Capture the cell that displays the provided text and extract its [X, Y] central coordinate. 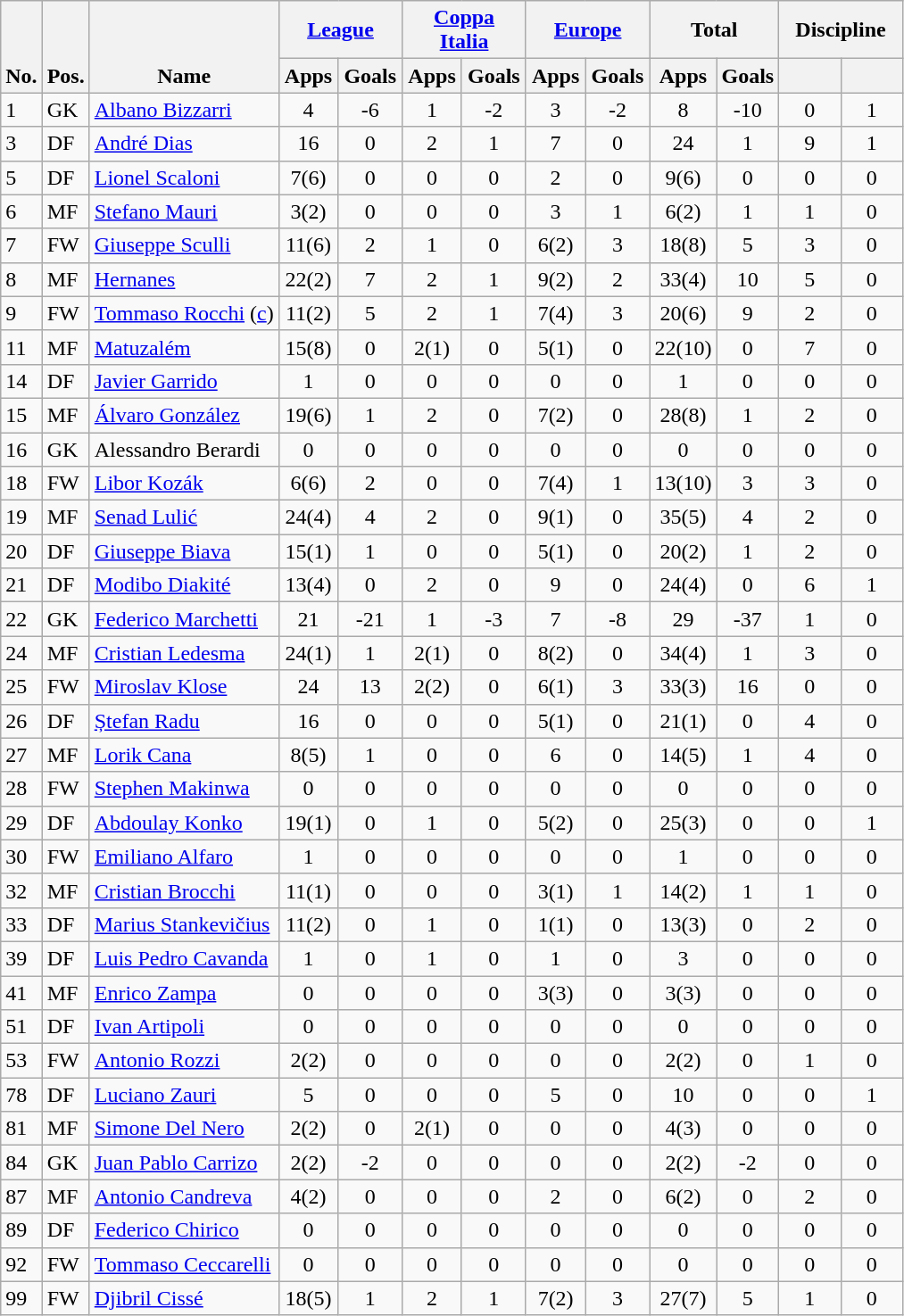
51 [21, 1027]
No. [21, 46]
22(2) [309, 279]
Hernanes [184, 279]
Senad Lulić [184, 517]
6(1) [555, 687]
Luciano Zauri [184, 1095]
19(6) [309, 415]
Javier Garrido [184, 381]
20(2) [684, 551]
14(2) [684, 890]
Abdoulay Konko [184, 823]
30 [21, 857]
35(5) [684, 517]
-8 [618, 619]
-10 [748, 110]
26 [21, 721]
Emiliano Alfaro [184, 857]
Coppa Italia [464, 30]
20 [21, 551]
15(8) [309, 347]
89 [21, 1230]
-21 [370, 619]
Juan Pablo Carrizo [184, 1163]
41 [21, 993]
Miroslav Klose [184, 687]
Name [184, 46]
Ștefan Radu [184, 721]
24(1) [309, 653]
-3 [493, 619]
13 [370, 687]
5(2) [555, 823]
34(4) [684, 653]
Cristian Brocchi [184, 890]
3(1) [555, 890]
19 [21, 517]
81 [21, 1129]
18(5) [309, 1298]
9(6) [684, 178]
Tommaso Ceccarelli [184, 1264]
Stefano Mauri [184, 211]
Federico Marchetti [184, 619]
33(3) [684, 687]
Cristian Ledesma [184, 653]
13(10) [684, 484]
Álvaro González [184, 415]
19(1) [309, 823]
8(2) [555, 653]
-37 [748, 619]
99 [21, 1298]
28(8) [684, 415]
4(3) [684, 1129]
87 [21, 1196]
22(10) [684, 347]
15(1) [309, 551]
78 [21, 1095]
28 [21, 789]
1(1) [555, 924]
Tommaso Rocchi (c) [184, 313]
25(3) [684, 823]
Antonio Rozzi [184, 1061]
Modibo Diakité [184, 585]
Discipline [841, 30]
-6 [370, 110]
92 [21, 1264]
Marius Stankevičius [184, 924]
4(2) [309, 1196]
13(3) [684, 924]
15 [21, 415]
Lionel Scaloni [184, 178]
11 [21, 347]
84 [21, 1163]
Lorik Cana [184, 755]
Albano Bizzarri [184, 110]
Federico Chirico [184, 1230]
Europe [587, 30]
League [341, 30]
Giuseppe Sculli [184, 245]
39 [21, 958]
33(4) [684, 279]
Libor Kozák [184, 484]
11(6) [309, 245]
Simone Del Nero [184, 1129]
13(4) [309, 585]
9(2) [555, 279]
21(1) [684, 721]
18 [21, 484]
9(1) [555, 517]
33 [21, 924]
11(1) [309, 890]
7(6) [309, 178]
8(5) [309, 755]
Matuzalém [184, 347]
32 [21, 890]
27 [21, 755]
Enrico Zampa [184, 993]
Antonio Candreva [184, 1196]
Ivan Artipoli [184, 1027]
Giuseppe Biava [184, 551]
Luis Pedro Cavanda [184, 958]
22 [21, 619]
27(7) [684, 1298]
3(2) [309, 211]
André Dias [184, 144]
53 [21, 1061]
20(6) [684, 313]
Total [714, 30]
14(5) [684, 755]
Stephen Makinwa [184, 789]
14 [21, 381]
25 [21, 687]
18(8) [684, 245]
Djibril Cissé [184, 1298]
Pos. [66, 46]
6(6) [309, 484]
Alessandro Berardi [184, 449]
